Scan for the cell matching the given text and deliver its (x, y) coordinate at center. 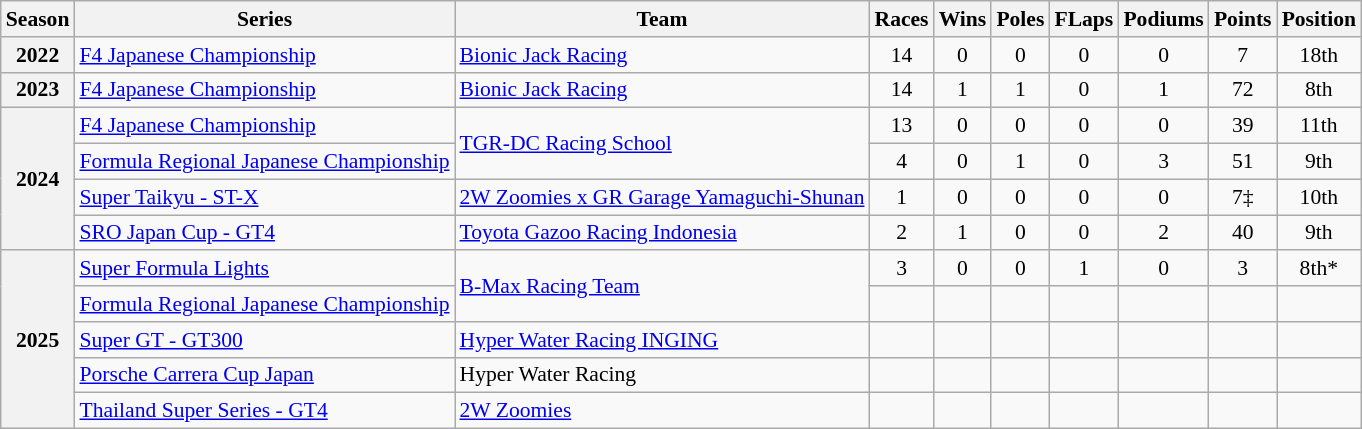
Super GT - GT300 (264, 340)
8th (1319, 90)
Podiums (1164, 19)
2022 (38, 55)
Hyper Water Racing INGING (662, 340)
4 (902, 162)
SRO Japan Cup - GT4 (264, 233)
10th (1319, 197)
Team (662, 19)
Super Taikyu - ST-X (264, 197)
51 (1243, 162)
Porsche Carrera Cup Japan (264, 375)
Poles (1020, 19)
8th* (1319, 269)
18th (1319, 55)
TGR-DC Racing School (662, 144)
B-Max Racing Team (662, 286)
7 (1243, 55)
Series (264, 19)
Wins (963, 19)
Season (38, 19)
7‡ (1243, 197)
Hyper Water Racing (662, 375)
2025 (38, 340)
2W Zoomies x GR Garage Yamaguchi-Shunan (662, 197)
2023 (38, 90)
Races (902, 19)
40 (1243, 233)
2024 (38, 179)
2W Zoomies (662, 411)
Toyota Gazoo Racing Indonesia (662, 233)
39 (1243, 126)
13 (902, 126)
Points (1243, 19)
Super Formula Lights (264, 269)
Thailand Super Series - GT4 (264, 411)
FLaps (1084, 19)
Position (1319, 19)
72 (1243, 90)
11th (1319, 126)
